Find where the given text appears and provide that cell's center as [x, y] coordinate. 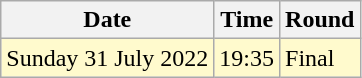
Date [108, 20]
19:35 [247, 58]
Time [247, 20]
Round [320, 20]
Sunday 31 July 2022 [108, 58]
Final [320, 58]
